Provide the (x, y) coordinate of the cell's center where the given text is located.  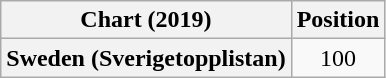
Position (338, 20)
Chart (2019) (146, 20)
Sweden (Sverigetopplistan) (146, 58)
100 (338, 58)
